From the cell containing the given text, extract its center point as (X, Y) coordinate. 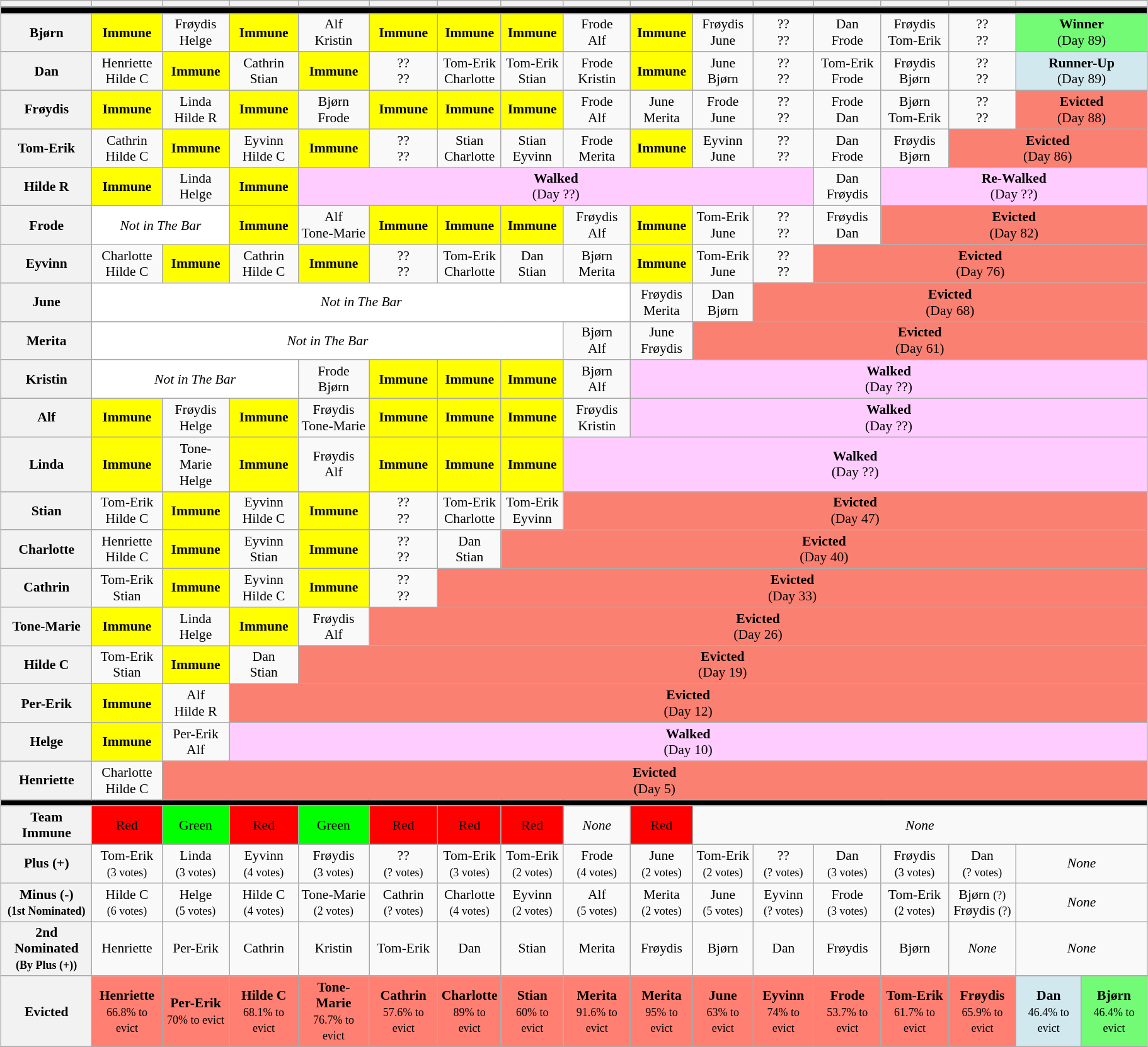
Charlotte(4 votes) (470, 902)
Bjørn46.4% to evict (1114, 1012)
Cathrin(? votes) (403, 902)
Linda(3 votes) (195, 864)
Frøydis65.9% to evict (982, 1012)
Eyvinn(4 votes) (263, 864)
Evicted(Day 82) (1014, 226)
Frode (47, 226)
FrøydisJune (723, 33)
Hilde C68.1% to evict (263, 1012)
Merita(2 votes) (662, 902)
Tom-ErikHilde C (127, 510)
Plus (+) (47, 864)
Hilde R (47, 186)
Charlotte89% to evict (470, 1012)
Evicted (47, 1012)
Evicted(Day 86) (1047, 149)
Walked(Day 10) (688, 742)
FrøydisMerita (662, 302)
JuneBjørn (723, 72)
Tone-Marie (47, 626)
Frode(4 votes) (597, 864)
FrodeBjørn (333, 379)
2nd Nominated(By Plus (+)) (47, 949)
Evicted(Day 68) (950, 302)
Alf(5 votes) (597, 902)
FrøydisKristin (597, 418)
JuneFrøydis (662, 340)
FrodeDan (847, 110)
LindaHilde R (195, 110)
Stian60% to evict (532, 1012)
Frode53.7% to evict (847, 1012)
Merita91.6% to evict (597, 1012)
Merita95% to evict (662, 1012)
EyvinnJune (723, 149)
Tone-Marie76.7% to evict (333, 1012)
June63% to evict (723, 1012)
Tone-MarieHelge (195, 465)
Tom-Erik61.7% to evict (915, 1012)
Dan(? votes) (982, 864)
Eyvinn (47, 263)
StianEyvinn (532, 149)
FrøydisTone-Marie (333, 418)
Tone-Marie(2 votes) (333, 902)
Evicted(Day 61) (920, 340)
Tom-ErikEyvinn (532, 510)
Frode(3 votes) (847, 902)
Helge(5 votes) (195, 902)
AlfKristin (333, 33)
Linda (47, 465)
Eyvinn(2 votes) (532, 902)
Evicted(Day 19) (722, 665)
BjørnFrode (333, 110)
Charlotte (47, 549)
June(2 votes) (662, 864)
Evicted(Day 47) (855, 510)
AlfHilde R (195, 703)
Cathrin57.6% to evict (403, 1012)
FrodeMerita (597, 149)
Evicted(Day 12) (688, 703)
Evicted(Day 40) (824, 549)
Evicted(Day 5) (654, 780)
Hilde C(4 votes) (263, 902)
AlfTone-Marie (333, 226)
Hilde C(6 votes) (127, 902)
Runner-Up(Day 89) (1082, 72)
Tom-ErikFrode (847, 72)
CathrinStian (263, 72)
Eyvinn74% to evict (783, 1012)
Team Immune (47, 825)
Dan46.4% to evict (1048, 1012)
Evicted(Day 88) (1082, 110)
DanBjørn (723, 302)
June(5 votes) (723, 902)
Alf (47, 418)
Hilde C (47, 665)
FrøydisDan (847, 226)
Evicted(Day 33) (793, 588)
Helge (47, 742)
DanFrøydis (847, 186)
Dan(3 votes) (847, 864)
Eyvinn(? votes) (783, 902)
FrodeKristin (597, 72)
Walked (Day ??) (556, 186)
Re-Walked(Day ??) (1014, 186)
FrodeJune (723, 110)
Bjørn (?)Frøydis (?) (982, 902)
BjørnMerita (597, 263)
StianCharlotte (470, 149)
Per-ErikAlf (195, 742)
June (47, 302)
FrøydisTom-Erik (915, 33)
EyvinnStian (263, 549)
Per-Erik70% to evict (195, 1012)
Minus (-)(1st Nominated) (47, 902)
Henriette66.8% to evict (127, 1012)
Evicted(Day 26) (759, 626)
Winner (Day 89) (1082, 33)
JuneMerita (662, 110)
BjørnTom-Erik (915, 110)
Evicted(Day 76) (980, 263)
